For the text-containing cell, return its midpoint in [X, Y] coordinate format. 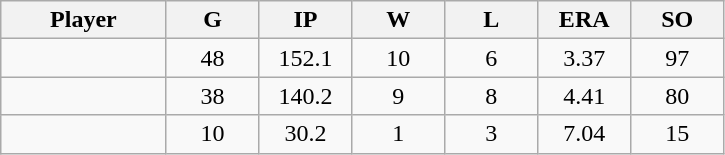
4.41 [584, 96]
Player [84, 20]
9 [398, 96]
30.2 [306, 134]
W [398, 20]
97 [678, 58]
48 [212, 58]
3 [492, 134]
38 [212, 96]
140.2 [306, 96]
G [212, 20]
L [492, 20]
152.1 [306, 58]
7.04 [584, 134]
3.37 [584, 58]
SO [678, 20]
1 [398, 134]
IP [306, 20]
ERA [584, 20]
80 [678, 96]
8 [492, 96]
15 [678, 134]
6 [492, 58]
